Output the (X, Y) coordinate of the center of the cell containing the given text.  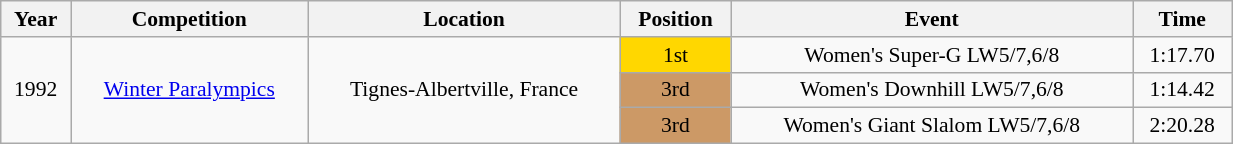
1992 (36, 90)
Location (464, 19)
Position (676, 19)
Competition (190, 19)
Women's Giant Slalom LW5/7,6/8 (932, 126)
Winter Paralympics (190, 90)
Event (932, 19)
1st (676, 55)
Tignes-Albertville, France (464, 90)
Women's Downhill LW5/7,6/8 (932, 90)
Time (1182, 19)
1:14.42 (1182, 90)
Year (36, 19)
1:17.70 (1182, 55)
2:20.28 (1182, 126)
Women's Super-G LW5/7,6/8 (932, 55)
